Provide the (X, Y) coordinate of the cell's center where the given text is located.  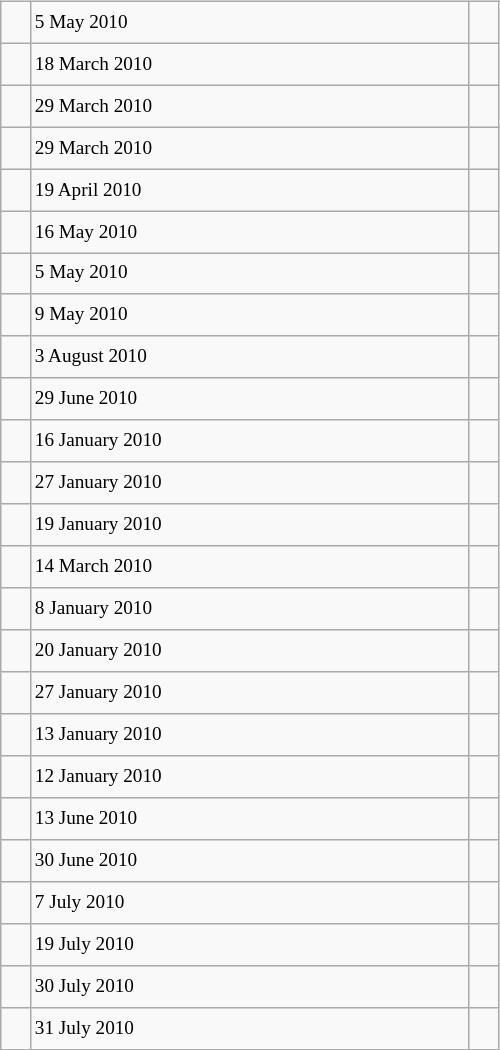
18 March 2010 (250, 64)
7 July 2010 (250, 902)
16 January 2010 (250, 441)
30 June 2010 (250, 861)
29 June 2010 (250, 399)
19 April 2010 (250, 190)
9 May 2010 (250, 315)
14 March 2010 (250, 567)
12 January 2010 (250, 777)
13 January 2010 (250, 735)
8 January 2010 (250, 609)
30 July 2010 (250, 986)
19 July 2010 (250, 944)
13 June 2010 (250, 819)
20 January 2010 (250, 651)
16 May 2010 (250, 232)
19 January 2010 (250, 525)
31 July 2010 (250, 1028)
3 August 2010 (250, 357)
